Locate the cell with the specified text and output its (x, y) center coordinate. 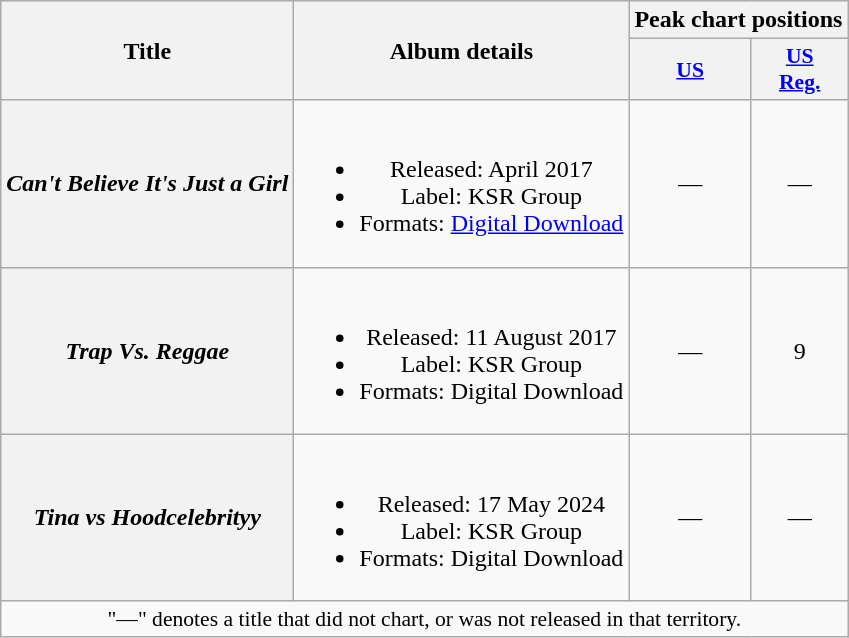
Released: 11 August 2017Label: KSR GroupFormats: Digital Download (462, 350)
Tina vs Hoodcelebrityy (148, 518)
US (690, 70)
Can't Believe It's Just a Girl (148, 184)
Album details (462, 50)
Trap Vs. Reggae (148, 350)
9 (800, 350)
USReg. (800, 70)
Peak chart positions (738, 20)
"—" denotes a title that did not chart, or was not released in that territory. (424, 619)
Released: April 2017Label: KSR GroupFormats: Digital Download (462, 184)
Released: 17 May 2024Label: KSR GroupFormats: Digital Download (462, 518)
Title (148, 50)
